Find where the given text appears and provide that cell's center as (X, Y) coordinate. 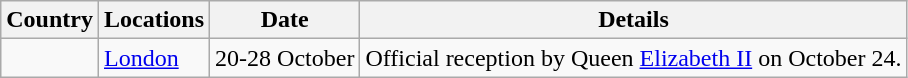
Official reception by Queen Elizabeth II on October 24. (634, 58)
20-28 October (285, 58)
London (154, 58)
Locations (154, 20)
Country (50, 20)
Date (285, 20)
Details (634, 20)
